Locate the cell with the specified text and output its [X, Y] center coordinate. 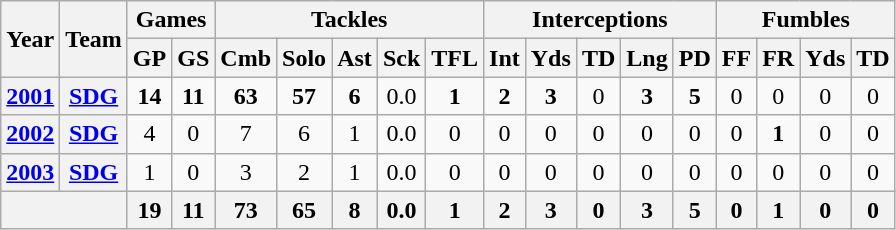
65 [304, 210]
63 [246, 96]
2003 [30, 172]
Lng [647, 58]
Fumbles [806, 20]
Sck [401, 58]
19 [149, 210]
Tackles [350, 20]
Cmb [246, 58]
Year [30, 39]
Int [505, 58]
2002 [30, 134]
Ast [355, 58]
8 [355, 210]
Games [170, 20]
4 [149, 134]
TFL [455, 58]
2001 [30, 96]
7 [246, 134]
FR [778, 58]
GS [194, 58]
Team [94, 39]
73 [246, 210]
FF [736, 58]
57 [304, 96]
GP [149, 58]
Interceptions [600, 20]
Solo [304, 58]
14 [149, 96]
PD [694, 58]
